Locate the cell with the specified text and output its [X, Y] center coordinate. 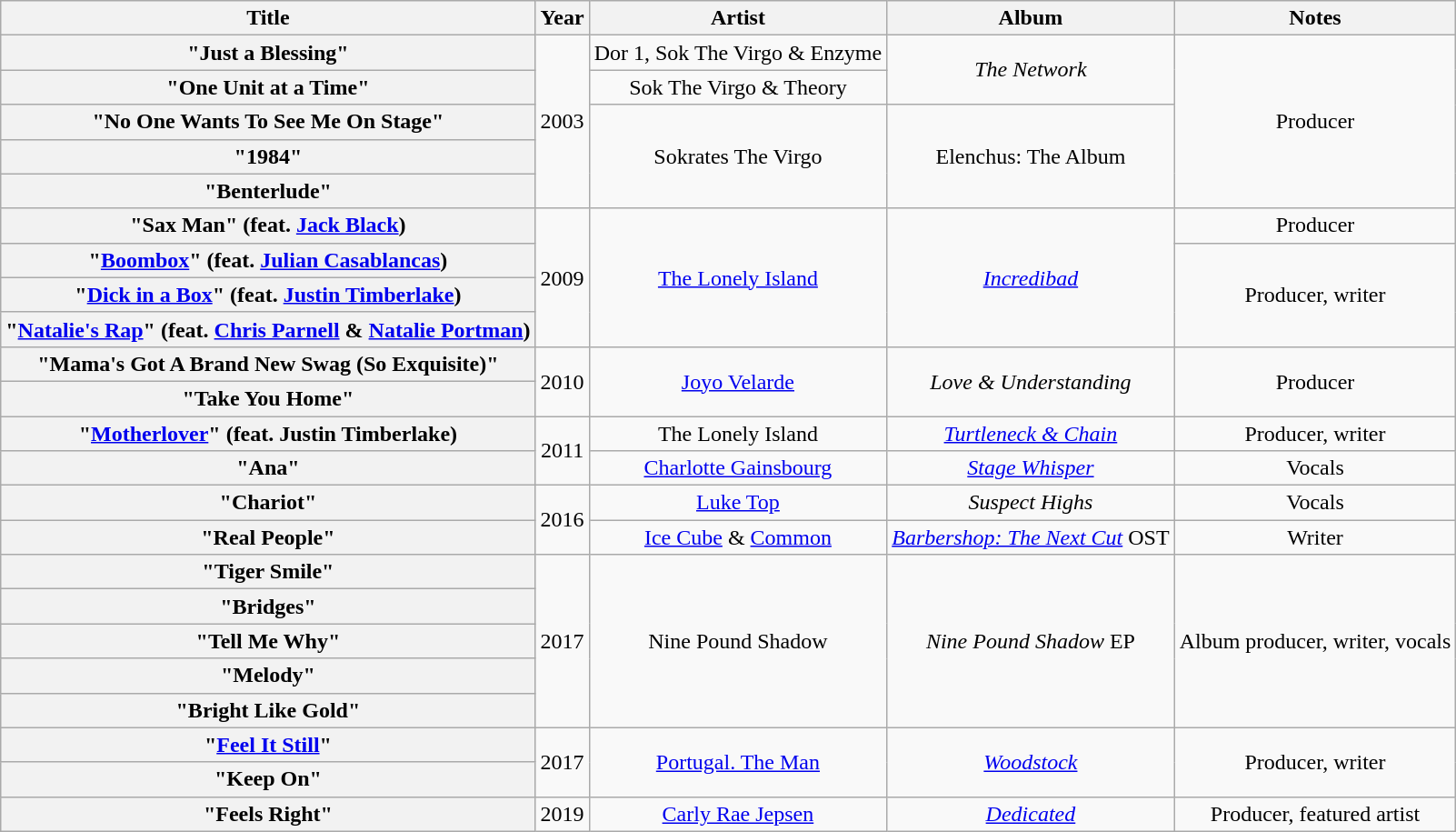
2019 [562, 814]
Sok The Virgo & Theory [738, 87]
Producer, featured artist [1315, 814]
Year [562, 18]
Album [1031, 18]
Sokrates The Virgo [738, 156]
Charlotte Gainsbourg [738, 468]
The Network [1031, 70]
"Bridges" [268, 606]
"No One Wants To See Me On Stage" [268, 122]
"Tiger Smile" [268, 572]
"Take You Home" [268, 398]
"Real People" [268, 537]
2016 [562, 520]
"Feel It Still" [268, 745]
"One Unit at a Time" [268, 87]
"Mama's Got A Brand New Swag (So Exquisite)" [268, 364]
Love & Understanding [1031, 381]
Notes [1315, 18]
Incredibad [1031, 277]
Stage Whisper [1031, 468]
Nine Pound Shadow [738, 641]
Turtleneck & Chain [1031, 434]
Writer [1315, 537]
Ice Cube & Common [738, 537]
2011 [562, 451]
"Boombox" (feat. Julian Casablancas) [268, 260]
"Sax Man" (feat. Jack Black) [268, 226]
2010 [562, 381]
Elenchus: The Album [1031, 156]
2003 [562, 122]
Title [268, 18]
"Motherlover" (feat. Justin Timberlake) [268, 434]
Carly Rae Jepsen [738, 814]
Joyo Velarde [738, 381]
2009 [562, 277]
"Just a Blessing" [268, 53]
"Ana" [268, 468]
"Feels Right" [268, 814]
Portugal. The Man [738, 762]
"Tell Me Why" [268, 641]
Artist [738, 18]
Dedicated [1031, 814]
"Keep On" [268, 779]
"Benterlude" [268, 191]
"Chariot" [268, 503]
"Bright Like Gold" [268, 710]
Dor 1, Sok The Virgo & Enzyme [738, 53]
"1984" [268, 156]
Suspect Highs [1031, 503]
"Natalie's Rap" (feat. Chris Parnell & Natalie Portman) [268, 329]
Luke Top [738, 503]
Album producer, writer, vocals [1315, 641]
"Dick in a Box" (feat. Justin Timberlake) [268, 295]
"Melody" [268, 676]
Nine Pound Shadow EP [1031, 641]
Woodstock [1031, 762]
Barbershop: The Next Cut OST [1031, 537]
